Scan for the cell matching the given text and deliver its [x, y] coordinate at center. 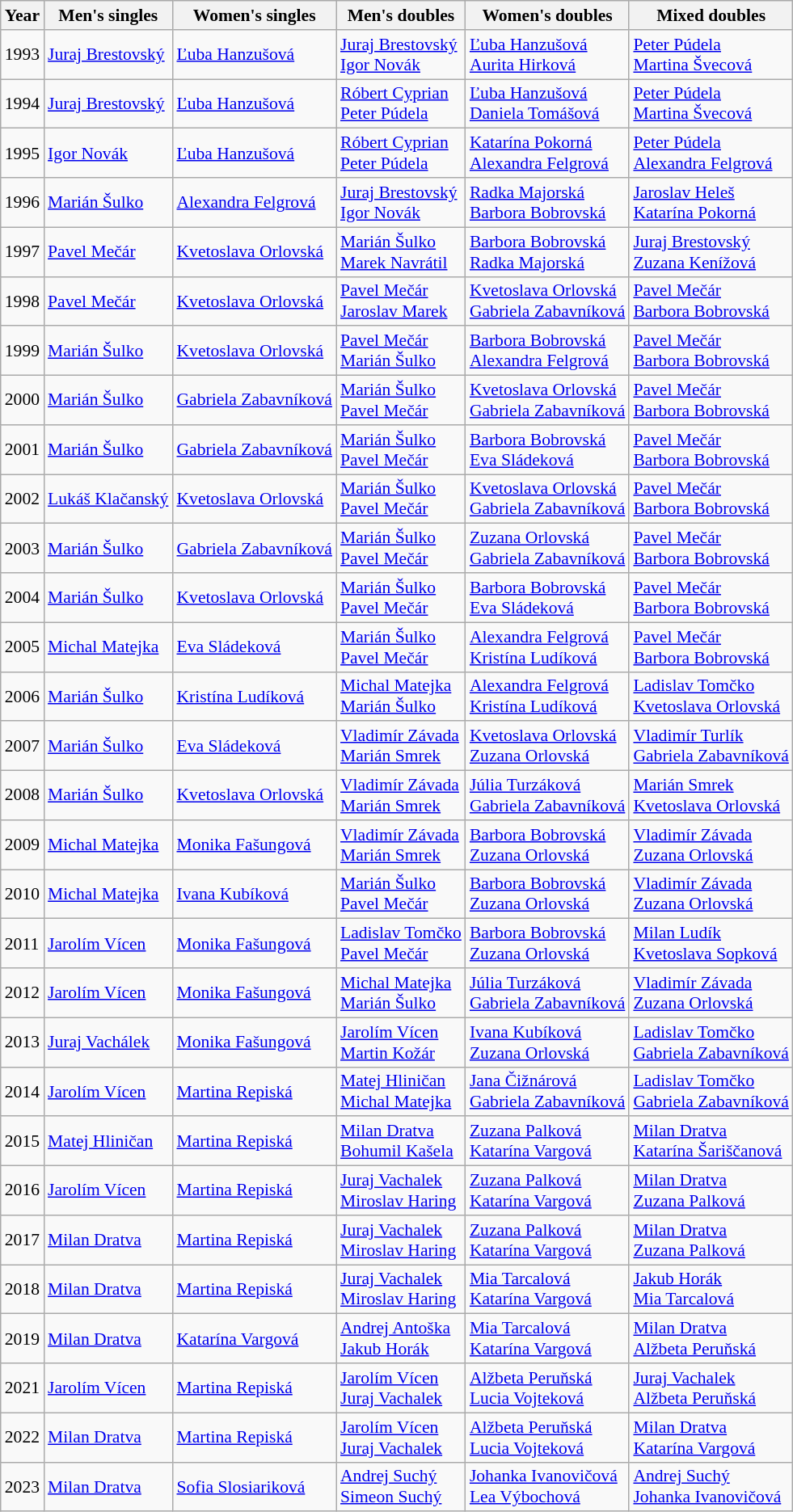
Andrej SuchýJohanka Ivanovičová [711, 1487]
Sofia Slosiariková [254, 1487]
Ivana KubíkováZuzana Orlovská [548, 1042]
Alexandra Felgrová [254, 202]
2008 [23, 795]
1994 [23, 103]
1995 [23, 154]
Lukáš Klačanský [108, 499]
2018 [23, 1290]
Matej HliničanMichal Matejka [401, 1091]
Jaroslav HelešKatarína Pokorná [711, 202]
2004 [23, 598]
2006 [23, 697]
1997 [23, 252]
2000 [23, 401]
Juraj VachalekAlžbeta Peruňská [711, 1388]
Pavel MečárMarián Šulko [401, 351]
Katarína PokornáAlexandra Felgrová [548, 154]
Women's singles [254, 15]
Milan LudíkKvetoslava Sopková [711, 944]
Kristína Ludíková [254, 697]
2021 [23, 1388]
2017 [23, 1240]
1996 [23, 202]
2011 [23, 944]
Jakub HorákMia Tarcalová [711, 1290]
2023 [23, 1487]
2007 [23, 747]
Barbora BobrovskáRadka Majorská [548, 252]
2015 [23, 1141]
Juraj Vachálek [108, 1042]
Mixed doubles [711, 15]
2002 [23, 499]
Juraj BrestovskýZuzana Kenížová [711, 252]
2001 [23, 449]
2022 [23, 1437]
Zuzana OrlovskáGabriela Zabavníková [548, 548]
Men's doubles [401, 15]
1993 [23, 55]
Milan DratvaKatarína Šariščanová [711, 1141]
Johanka IvanovičováLea Výbochová [548, 1487]
Ladislav TomčkoPavel Mečár [401, 944]
Milan DratvaBohumil Kašela [401, 1141]
Men's singles [108, 15]
Milan DratvaKatarína Vargová [711, 1437]
Andrej SuchýSimeon Suchý [401, 1487]
Igor Novák [108, 154]
1998 [23, 301]
Barbora BobrovskáAlexandra Felgrová [548, 351]
Pavel MečárJaroslav Marek [401, 301]
2005 [23, 646]
Ľuba HanzušováAurita Hirková [548, 55]
Katarína Vargová [254, 1338]
1999 [23, 351]
Peter PúdelaAlexandra Felgrová [711, 154]
Radka MajorskáBarbora Bobrovská [548, 202]
2003 [23, 548]
2019 [23, 1338]
Marián SmrekKvetoslava Orlovská [711, 795]
2009 [23, 845]
Year [23, 15]
2016 [23, 1191]
2014 [23, 1091]
Jana ČižnárováGabriela Zabavníková [548, 1091]
Kvetoslava OrlovskáZuzana Orlovská [548, 747]
Ladislav TomčkoKvetoslava Orlovská [711, 697]
Ivana Kubíková [254, 894]
Ľuba HanzušováDaniela Tomášová [548, 103]
2012 [23, 992]
2010 [23, 894]
Milan DratvaAlžbeta Peruňská [711, 1338]
2013 [23, 1042]
Vladimír TurlíkGabriela Zabavníková [711, 747]
Marián ŠulkoMarek Navrátil [401, 252]
Women's doubles [548, 15]
Jarolím VícenMartin Kožár [401, 1042]
Matej Hliničan [108, 1141]
Andrej AntoškaJakub Horák [401, 1338]
